For the text-containing cell, return its midpoint in [X, Y] coordinate format. 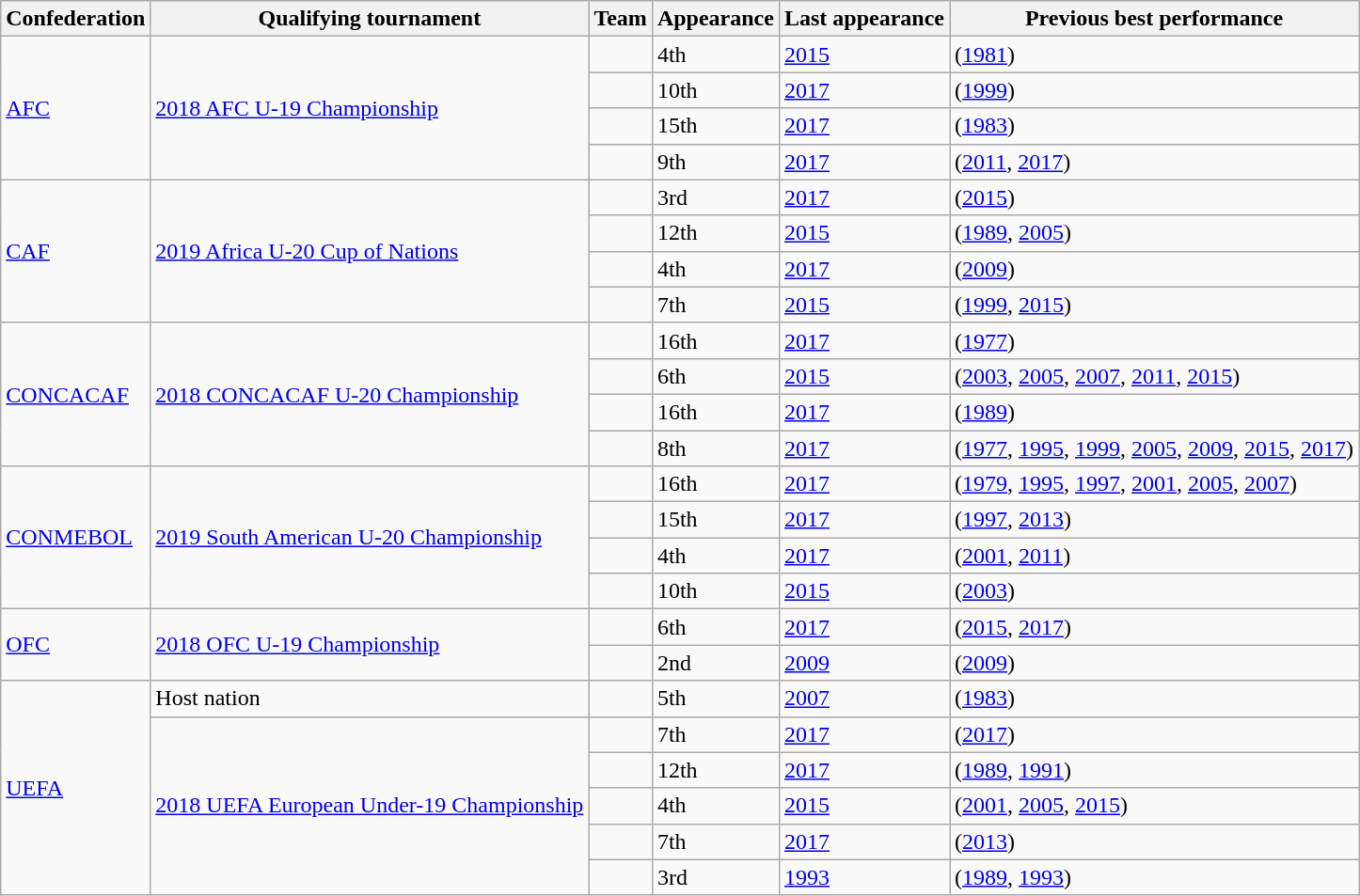
(1977, 1995, 1999, 2005, 2009, 2015, 2017) [1155, 448]
(2015, 2017) [1155, 627]
8th [715, 448]
(1989, 1993) [1155, 877]
2nd [715, 663]
1993 [863, 877]
5th [715, 699]
CONCACAF [75, 394]
(1979, 1995, 1997, 2001, 2005, 2007) [1155, 484]
OFC [75, 645]
(1999) [1155, 90]
(2001, 2011) [1155, 556]
CONMEBOL [75, 538]
(2017) [1155, 734]
Previous best performance [1155, 19]
2018 UEFA European Under-19 Championship [370, 806]
(1999, 2015) [1155, 305]
AFC [75, 108]
(1997, 2013) [1155, 520]
(1977) [1155, 340]
Confederation [75, 19]
2007 [863, 699]
(2003) [1155, 591]
Qualifying tournament [370, 19]
(1989, 2005) [1155, 233]
2018 OFC U-19 Championship [370, 645]
(2011, 2017) [1155, 162]
(2013) [1155, 841]
2018 AFC U-19 Championship [370, 108]
Appearance [715, 19]
(2001, 2005, 2015) [1155, 806]
2019 Africa U-20 Cup of Nations [370, 251]
Team [621, 19]
(1989, 1991) [1155, 770]
2009 [863, 663]
(1981) [1155, 55]
9th [715, 162]
2018 CONCACAF U-20 Championship [370, 394]
UEFA [75, 788]
2019 South American U-20 Championship [370, 538]
(2003, 2005, 2007, 2011, 2015) [1155, 376]
(1989) [1155, 412]
Host nation [370, 699]
(2015) [1155, 197]
Last appearance [863, 19]
CAF [75, 251]
